Output the [X, Y] coordinate of the center of the cell containing the given text.  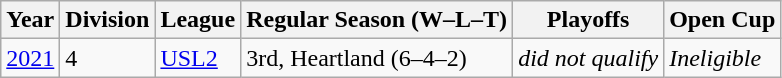
Playoffs [588, 20]
did not qualify [588, 58]
4 [108, 58]
League [198, 20]
Regular Season (W–L–T) [377, 20]
Division [108, 20]
3rd, Heartland (6–4–2) [377, 58]
2021 [30, 58]
Year [30, 20]
Ineligible [722, 58]
USL2 [198, 58]
Open Cup [722, 20]
